Find where the given text appears and provide that cell's center as (X, Y) coordinate. 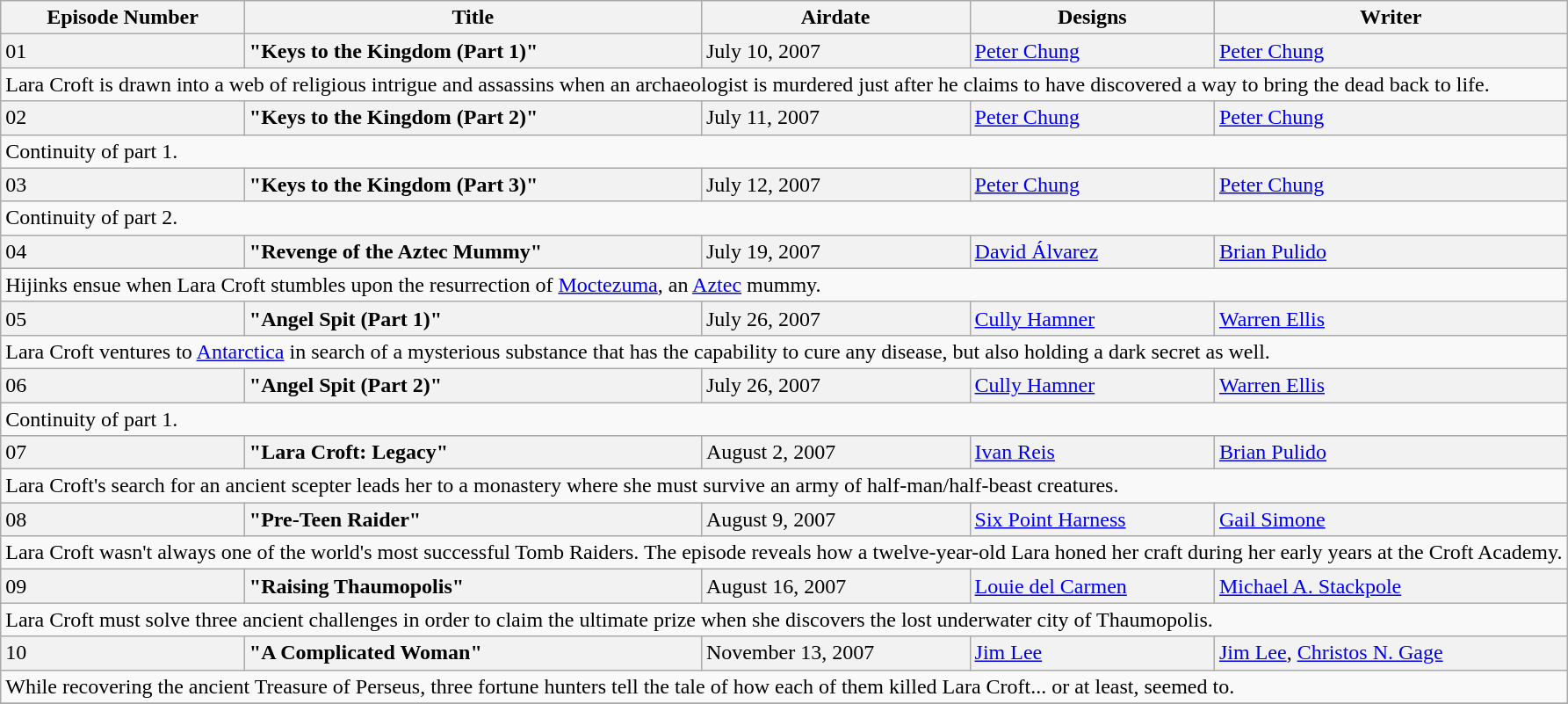
Gail Simone (1390, 519)
"Lara Croft: Legacy" (473, 453)
Designs (1092, 18)
05 (123, 318)
August 16, 2007 (835, 586)
Michael A. Stackpole (1390, 586)
07 (123, 453)
Airdate (835, 18)
David Álvarez (1092, 251)
Hijinks ensue when Lara Croft stumbles upon the resurrection of Moctezuma, an Aztec mummy. (784, 285)
Jim Lee (1092, 653)
10 (123, 653)
"Raising Thaumopolis" (473, 586)
November 13, 2007 (835, 653)
Jim Lee, Christos N. Gage (1390, 653)
04 (123, 251)
08 (123, 519)
Episode Number (123, 18)
Six Point Harness (1092, 519)
July 12, 2007 (835, 185)
July 10, 2007 (835, 51)
"Angel Spit (Part 2)" (473, 385)
09 (123, 586)
Ivan Reis (1092, 453)
Lara Croft's search for an ancient scepter leads her to a monastery where she must survive an army of half-man/half-beast creatures. (784, 486)
July 19, 2007 (835, 251)
Continuity of part 2. (784, 218)
06 (123, 385)
August 2, 2007 (835, 453)
Louie del Carmen (1092, 586)
Lara Croft must solve three ancient challenges in order to claim the ultimate prize when she discovers the lost underwater city of Thaumopolis. (784, 620)
July 11, 2007 (835, 118)
"Keys to the Kingdom (Part 3)" (473, 185)
"Keys to the Kingdom (Part 1)" (473, 51)
August 9, 2007 (835, 519)
"Keys to the Kingdom (Part 2)" (473, 118)
"Pre-Teen Raider" (473, 519)
03 (123, 185)
01 (123, 51)
02 (123, 118)
Title (473, 18)
"Revenge of the Aztec Mummy" (473, 251)
Writer (1390, 18)
"A Complicated Woman" (473, 653)
"Angel Spit (Part 1)" (473, 318)
